Return the [X, Y] coordinate for the center point of the cell that contains the specified text.  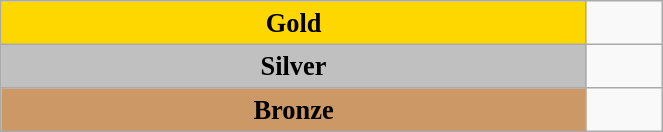
Silver [294, 66]
Gold [294, 22]
Bronze [294, 109]
